Detect which cell encompasses the target text, then output its (x, y) center coordinate. 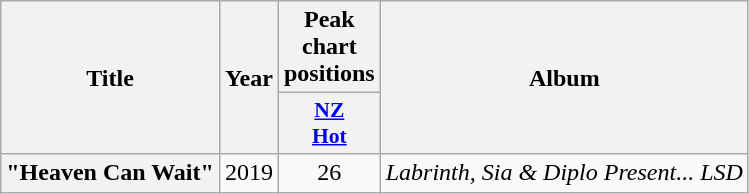
2019 (248, 173)
Album (564, 78)
Title (110, 78)
Year (248, 78)
26 (329, 173)
Labrinth, Sia & Diplo Present... LSD (564, 173)
Peak chart positions (329, 47)
NZHot (329, 124)
"Heaven Can Wait" (110, 173)
